Locate the cell with the specified text and output its (x, y) center coordinate. 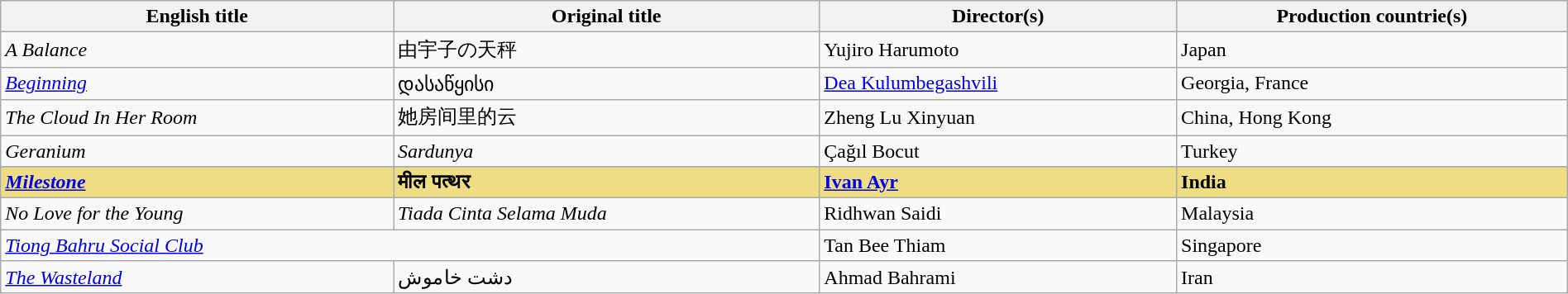
Zheng Lu Xinyuan (998, 117)
Beginning (197, 83)
Geranium (197, 151)
Production countrie(s) (1373, 17)
Tan Bee Thiam (998, 245)
China, Hong Kong (1373, 117)
Director(s) (998, 17)
Milestone (197, 183)
मील पत्थर (607, 183)
Ridhwan Saidi (998, 214)
Singapore (1373, 245)
她房间里的云 (607, 117)
დასაწყისი (607, 83)
由宇子の天秤 (607, 50)
A Balance (197, 50)
Dea Kulumbegashvili (998, 83)
Iran (1373, 277)
Yujiro Harumoto (998, 50)
Original title (607, 17)
Tiada Cinta Selama Muda (607, 214)
Georgia, France (1373, 83)
English title (197, 17)
Malaysia (1373, 214)
India (1373, 183)
دشت خاموش‎ (607, 277)
Ivan Ayr (998, 183)
The Wasteland (197, 277)
Sardunya (607, 151)
The Cloud In Her Room (197, 117)
Ahmad Bahrami (998, 277)
Tiong Bahru Social Club (410, 245)
Turkey (1373, 151)
Japan (1373, 50)
Çağıl Bocut (998, 151)
No Love for the Young (197, 214)
